Search for the cell housing the specified text and yield its [x, y] center coordinate. 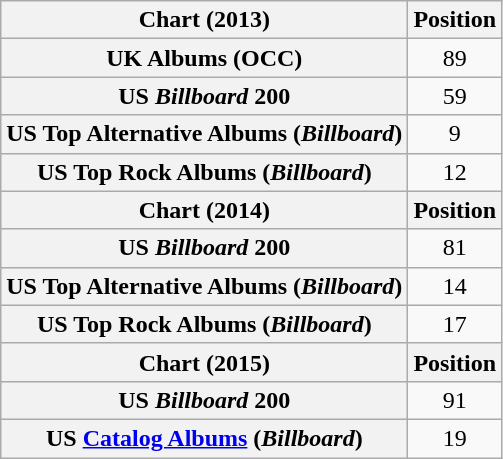
19 [455, 438]
Chart (2014) [204, 210]
14 [455, 286]
81 [455, 248]
89 [455, 58]
9 [455, 134]
12 [455, 172]
59 [455, 96]
91 [455, 400]
17 [455, 324]
UK Albums (OCC) [204, 58]
US Catalog Albums (Billboard) [204, 438]
Chart (2015) [204, 362]
Chart (2013) [204, 20]
